Search for the cell housing the specified text and yield its (X, Y) center coordinate. 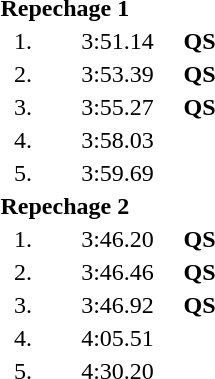
3:46.20 (118, 239)
3:46.92 (118, 305)
4:05.51 (118, 338)
3:51.14 (118, 41)
3:53.39 (118, 74)
3:58.03 (118, 140)
3:59.69 (118, 173)
3:55.27 (118, 107)
3:46.46 (118, 272)
